Extract the [X, Y] coordinate from the center of the cell holding the provided text.  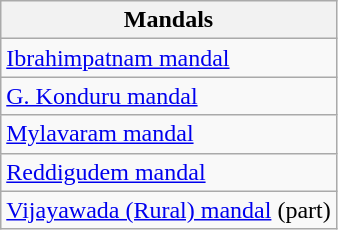
Vijayawada (Rural) mandal (part) [168, 210]
Reddigudem mandal [168, 172]
Ibrahimpatnam mandal [168, 58]
G. Konduru mandal [168, 96]
Mylavaram mandal [168, 134]
Mandals [168, 20]
